Find where the given text appears and provide that cell's center as (x, y) coordinate. 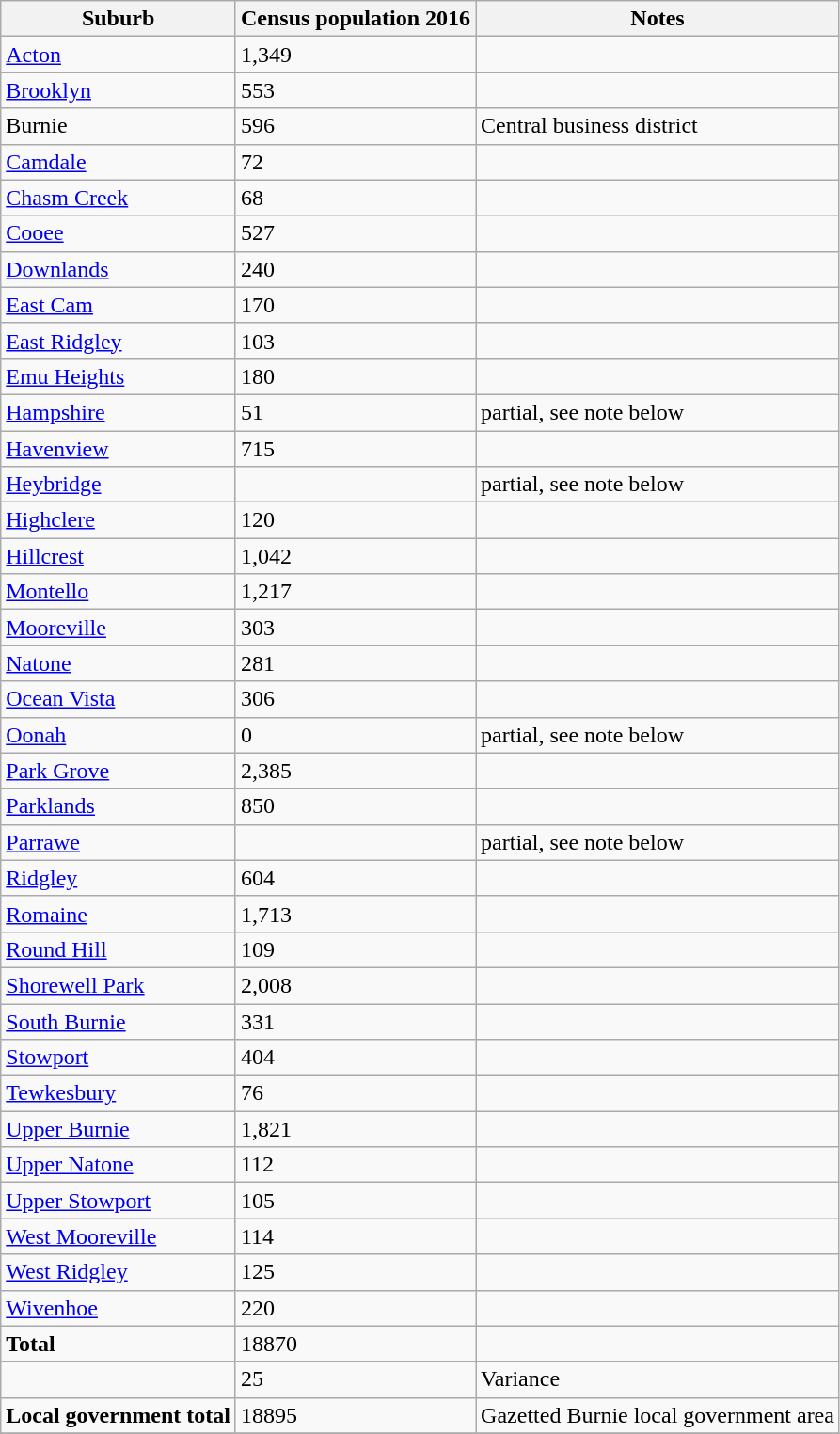
2,385 (356, 771)
South Burnie (119, 1021)
Heybridge (119, 485)
Central business district (658, 126)
0 (356, 735)
404 (356, 1058)
51 (356, 412)
Parrawe (119, 842)
170 (356, 305)
Brooklyn (119, 90)
240 (356, 269)
Chasm Creek (119, 198)
1,042 (356, 556)
1,217 (356, 592)
125 (356, 1272)
306 (356, 699)
112 (356, 1165)
Acton (119, 55)
Oonah (119, 735)
Burnie (119, 126)
Round Hill (119, 949)
Gazetted Burnie local government area (658, 1415)
Emu Heights (119, 376)
Ridgley (119, 878)
East Ridgley (119, 341)
Shorewell Park (119, 985)
68 (356, 198)
2,008 (356, 985)
Ocean Vista (119, 699)
Romaine (119, 914)
331 (356, 1021)
Mooreville (119, 628)
Natone (119, 663)
715 (356, 449)
Highclere (119, 520)
Suburb (119, 19)
Wivenhoe (119, 1308)
180 (356, 376)
76 (356, 1093)
109 (356, 949)
Hillcrest (119, 556)
West Ridgley (119, 1272)
596 (356, 126)
Upper Burnie (119, 1129)
553 (356, 90)
Cooee (119, 233)
Notes (658, 19)
Havenview (119, 449)
East Cam (119, 305)
Total (119, 1344)
Stowport (119, 1058)
18870 (356, 1344)
Montello (119, 592)
303 (356, 628)
Parklands (119, 806)
281 (356, 663)
Local government total (119, 1415)
114 (356, 1236)
103 (356, 341)
Hampshire (119, 412)
604 (356, 878)
Tewkesbury (119, 1093)
Variance (658, 1379)
105 (356, 1201)
120 (356, 520)
527 (356, 233)
25 (356, 1379)
1,821 (356, 1129)
Census population 2016 (356, 19)
1,349 (356, 55)
220 (356, 1308)
850 (356, 806)
Upper Natone (119, 1165)
Camdale (119, 162)
18895 (356, 1415)
Upper Stowport (119, 1201)
Downlands (119, 269)
West Mooreville (119, 1236)
72 (356, 162)
1,713 (356, 914)
Park Grove (119, 771)
